Extract the [X, Y] coordinate from the center of the cell holding the provided text.  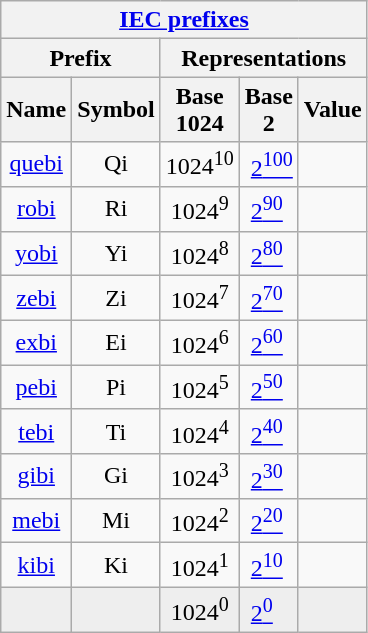
210 [268, 566]
Representations [264, 58]
tebi [36, 432]
pebi [36, 388]
Symbol [116, 110]
Ri [116, 208]
yobi [36, 254]
zebi [36, 298]
Base 2 [268, 110]
20 [268, 610]
260 [268, 342]
10244 [200, 432]
10240 [200, 610]
10246 [200, 342]
Ti [116, 432]
robi [36, 208]
Qi [116, 164]
kibi [36, 566]
102410 [200, 164]
2100 [268, 164]
270 [268, 298]
Zi [116, 298]
230 [268, 476]
Ei [116, 342]
exbi [36, 342]
Pi [116, 388]
240 [268, 432]
gibi [36, 476]
Ki [116, 566]
10245 [200, 388]
quebi [36, 164]
IEC prefixes [184, 20]
220 [268, 520]
290 [268, 208]
Name [36, 110]
Value [332, 110]
10243 [200, 476]
250 [268, 388]
280 [268, 254]
Gi [116, 476]
10241 [200, 566]
Yi [116, 254]
Mi [116, 520]
Base 1024 [200, 110]
Prefix [80, 58]
10247 [200, 298]
10249 [200, 208]
mebi [36, 520]
10248 [200, 254]
10242 [200, 520]
